Search for the cell housing the specified text and yield its [x, y] center coordinate. 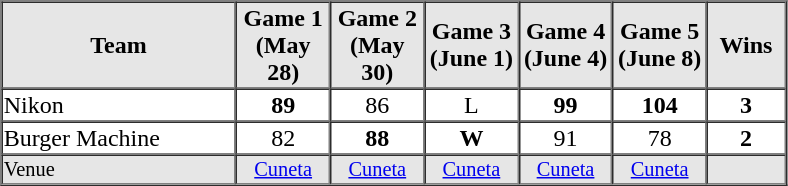
82 [283, 138]
86 [377, 104]
88 [377, 138]
104 [660, 104]
Team [118, 46]
3 [746, 104]
91 [565, 138]
2 [746, 138]
Wins [746, 46]
Game 4 (June 4) [565, 46]
78 [660, 138]
99 [565, 104]
Venue [118, 169]
89 [283, 104]
Burger Machine [118, 138]
Nikon [118, 104]
Game 2 (May 30) [377, 46]
L [471, 104]
W [471, 138]
Game 1 (May 28) [283, 46]
Game 3 (June 1) [471, 46]
Game 5 (June 8) [660, 46]
